Provide the [X, Y] coordinate of the cell's center where the given text is located.  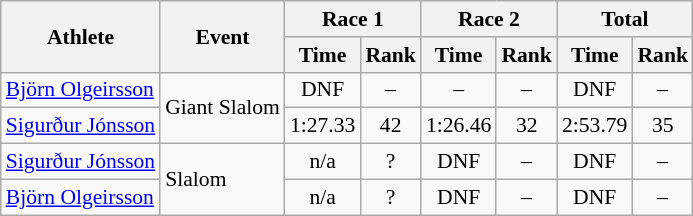
Total [625, 19]
Giant Slalom [222, 108]
32 [526, 126]
Slalom [222, 180]
35 [662, 126]
1:26.46 [458, 126]
Race 2 [489, 19]
Athlete [80, 36]
1:27.33 [322, 126]
42 [390, 126]
Event [222, 36]
2:53.79 [594, 126]
Race 1 [353, 19]
